For the text-containing cell, return its midpoint in (x, y) coordinate format. 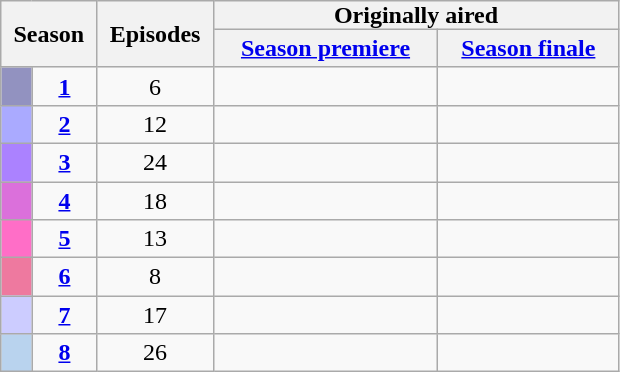
26 (155, 353)
7 (64, 315)
Season finale (528, 48)
4 (64, 201)
24 (155, 162)
1 (64, 86)
Originally aired (416, 15)
5 (64, 239)
Episodes (155, 34)
18 (155, 201)
13 (155, 239)
3 (64, 162)
Season premiere (326, 48)
17 (155, 315)
Season (49, 34)
2 (64, 124)
12 (155, 124)
